Provide the (x, y) coordinate of the cell's center where the given text is located.  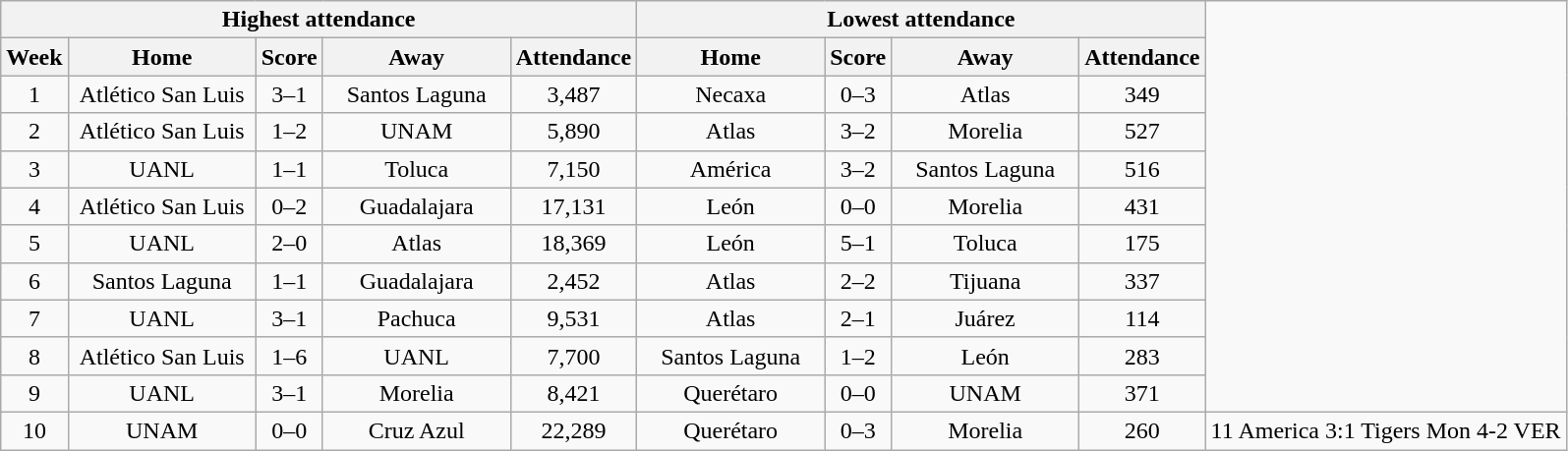
Tijuana (985, 281)
349 (1142, 94)
2–1 (858, 318)
6 (34, 281)
América (731, 169)
7,700 (573, 356)
Highest attendance (319, 20)
2,452 (573, 281)
3,487 (573, 94)
8 (34, 356)
22,289 (573, 430)
9,531 (573, 318)
Pachuca (417, 318)
17,131 (573, 206)
Lowest attendance (921, 20)
10 (34, 430)
7,150 (573, 169)
283 (1142, 356)
18,369 (573, 244)
5–1 (858, 244)
371 (1142, 393)
Cruz Azul (417, 430)
527 (1142, 132)
2 (34, 132)
2–0 (289, 244)
1 (34, 94)
0–2 (289, 206)
516 (1142, 169)
Necaxa (731, 94)
7 (34, 318)
Week (34, 57)
175 (1142, 244)
8,421 (573, 393)
4 (34, 206)
5 (34, 244)
260 (1142, 430)
3 (34, 169)
5,890 (573, 132)
Juárez (985, 318)
11 America 3:1 Tigers Mon 4-2 VER (1386, 430)
114 (1142, 318)
9 (34, 393)
2–2 (858, 281)
337 (1142, 281)
1–6 (289, 356)
431 (1142, 206)
